Output the [x, y] coordinate of the center of the cell containing the given text.  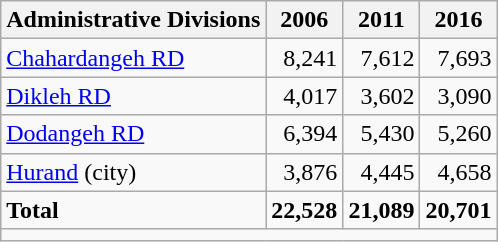
7,612 [382, 58]
Dikleh RD [134, 96]
3,602 [382, 96]
7,693 [458, 58]
8,241 [304, 58]
4,658 [458, 172]
3,876 [304, 172]
Chahardangeh RD [134, 58]
Dodangeh RD [134, 134]
5,260 [458, 134]
2016 [458, 20]
2011 [382, 20]
Administrative Divisions [134, 20]
4,017 [304, 96]
5,430 [382, 134]
21,089 [382, 210]
2006 [304, 20]
Total [134, 210]
22,528 [304, 210]
3,090 [458, 96]
20,701 [458, 210]
6,394 [304, 134]
4,445 [382, 172]
Hurand (city) [134, 172]
